Capture the cell that displays the provided text and extract its (x, y) central coordinate. 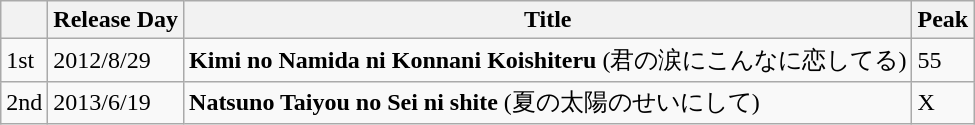
2nd (24, 102)
1st (24, 60)
Release Day (116, 20)
2013/6/19 (116, 102)
Peak (943, 20)
55 (943, 60)
2012/8/29 (116, 60)
Title (548, 20)
Kimi no Namida ni Konnani Koishiteru (君の涙にこんなに恋してる) (548, 60)
Natsuno Taiyou no Sei ni shite (夏の太陽のせいにして) (548, 102)
X (943, 102)
